Find where the given text appears and provide that cell's center as (X, Y) coordinate. 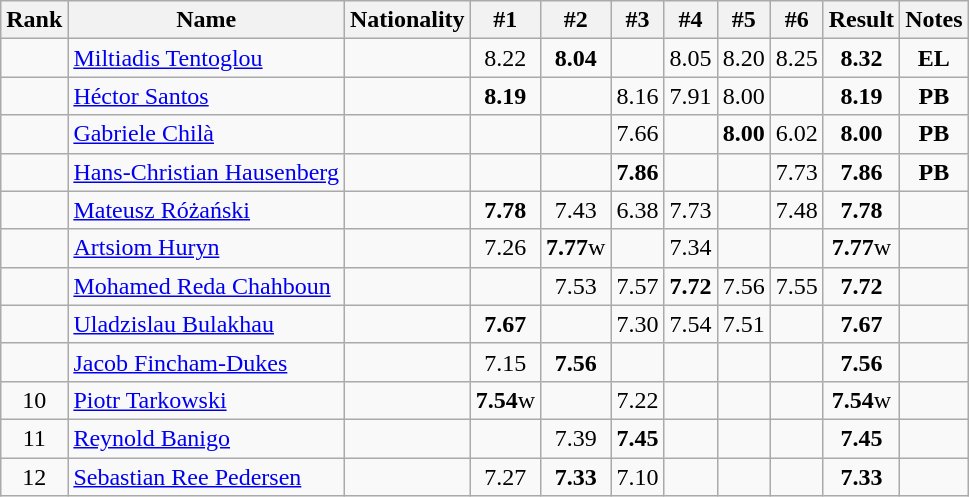
6.02 (796, 134)
7.57 (638, 286)
Name (206, 20)
7.10 (638, 477)
#3 (638, 20)
7.30 (638, 324)
Gabriele Chilà (206, 134)
7.34 (690, 248)
8.32 (861, 58)
7.54 (690, 324)
8.25 (796, 58)
Reynold Banigo (206, 438)
8.22 (505, 58)
7.26 (505, 248)
Hans-Christian Hausenberg (206, 172)
8.16 (638, 96)
7.27 (505, 477)
7.43 (576, 210)
7.53 (576, 286)
7.15 (505, 362)
#4 (690, 20)
10 (34, 400)
Piotr Tarkowski (206, 400)
EL (934, 58)
Notes (934, 20)
7.22 (638, 400)
12 (34, 477)
Mateusz Różański (206, 210)
Sebastian Ree Pedersen (206, 477)
7.48 (796, 210)
#1 (505, 20)
7.91 (690, 96)
#2 (576, 20)
7.39 (576, 438)
Mohamed Reda Chahboun (206, 286)
Result (861, 20)
Héctor Santos (206, 96)
8.04 (576, 58)
8.05 (690, 58)
Uladzislau Bulakhau (206, 324)
Miltiadis Tentoglou (206, 58)
Nationality (407, 20)
7.55 (796, 286)
11 (34, 438)
6.38 (638, 210)
Artsiom Huryn (206, 248)
#6 (796, 20)
7.66 (638, 134)
Jacob Fincham-Dukes (206, 362)
8.20 (744, 58)
Rank (34, 20)
7.51 (744, 324)
#5 (744, 20)
